Pinpoint the cell where the given text exists, returning its (X, Y) midpoint coordinate. 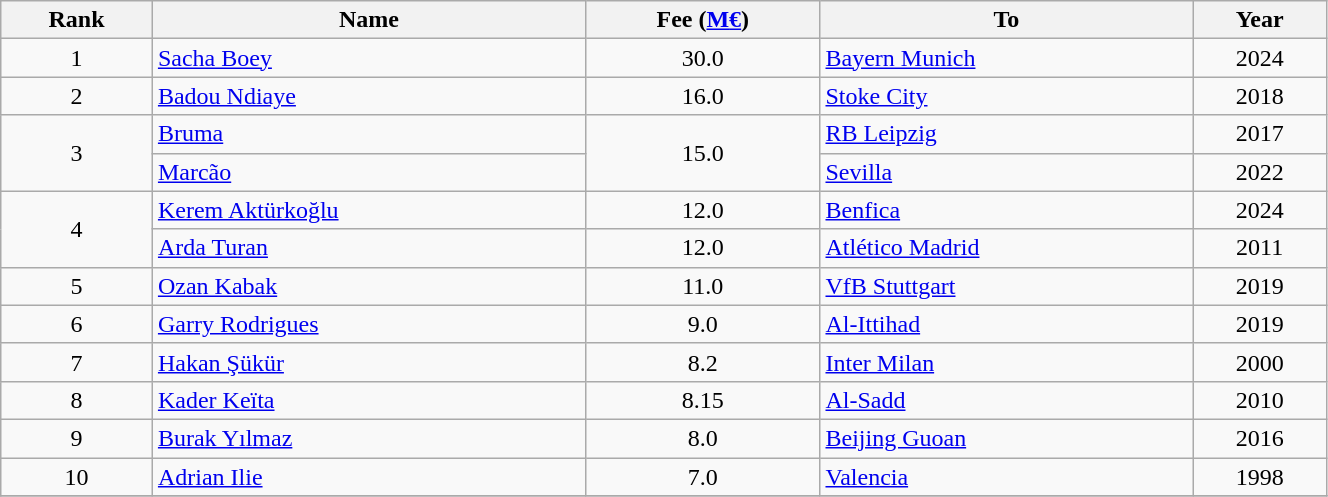
2017 (1260, 134)
Al-Ittihad (1006, 324)
Benfica (1006, 210)
10 (77, 477)
8.2 (703, 362)
Inter Milan (1006, 362)
Valencia (1006, 477)
VfB Stuttgart (1006, 286)
8.0 (703, 438)
Name (368, 20)
Hakan Şükür (368, 362)
Year (1260, 20)
7 (77, 362)
Garry Rodrigues (368, 324)
Bruma (368, 134)
11.0 (703, 286)
Marcão (368, 172)
Kader Keïta (368, 400)
9 (77, 438)
15.0 (703, 153)
RB Leipzig (1006, 134)
2016 (1260, 438)
2018 (1260, 96)
Badou Ndiaye (368, 96)
Fee (M€) (703, 20)
Al-Sadd (1006, 400)
9.0 (703, 324)
2011 (1260, 248)
Adrian Ilie (368, 477)
Kerem Aktürkoğlu (368, 210)
8.15 (703, 400)
30.0 (703, 58)
2 (77, 96)
4 (77, 229)
Ozan Kabak (368, 286)
2000 (1260, 362)
Stoke City (1006, 96)
Bayern Munich (1006, 58)
Atlético Madrid (1006, 248)
5 (77, 286)
6 (77, 324)
2022 (1260, 172)
2010 (1260, 400)
7.0 (703, 477)
Sevilla (1006, 172)
8 (77, 400)
Beijing Guoan (1006, 438)
Burak Yılmaz (368, 438)
Rank (77, 20)
1998 (1260, 477)
1 (77, 58)
16.0 (703, 96)
To (1006, 20)
3 (77, 153)
Sacha Boey (368, 58)
Arda Turan (368, 248)
